Pinpoint the cell where the given text exists, returning its [x, y] midpoint coordinate. 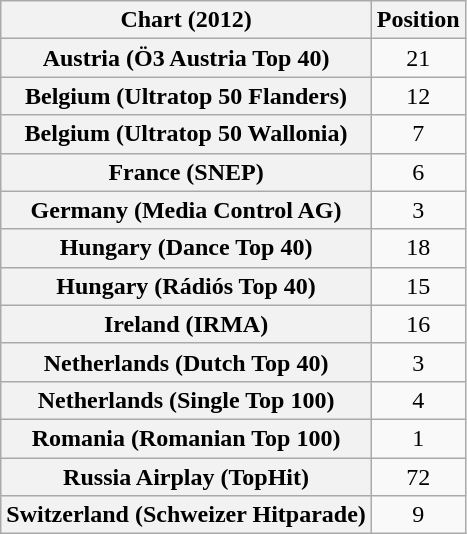
16 [418, 324]
6 [418, 172]
France (SNEP) [186, 172]
12 [418, 96]
Hungary (Rádiós Top 40) [186, 286]
Switzerland (Schweizer Hitparade) [186, 515]
Hungary (Dance Top 40) [186, 248]
Chart (2012) [186, 20]
Belgium (Ultratop 50 Flanders) [186, 96]
7 [418, 134]
Russia Airplay (TopHit) [186, 477]
15 [418, 286]
1 [418, 438]
Ireland (IRMA) [186, 324]
Position [418, 20]
21 [418, 58]
Germany (Media Control AG) [186, 210]
Netherlands (Single Top 100) [186, 400]
9 [418, 515]
Belgium (Ultratop 50 Wallonia) [186, 134]
Netherlands (Dutch Top 40) [186, 362]
18 [418, 248]
Romania (Romanian Top 100) [186, 438]
4 [418, 400]
72 [418, 477]
Austria (Ö3 Austria Top 40) [186, 58]
